Extract the (X, Y) coordinate from the center of the cell holding the provided text.  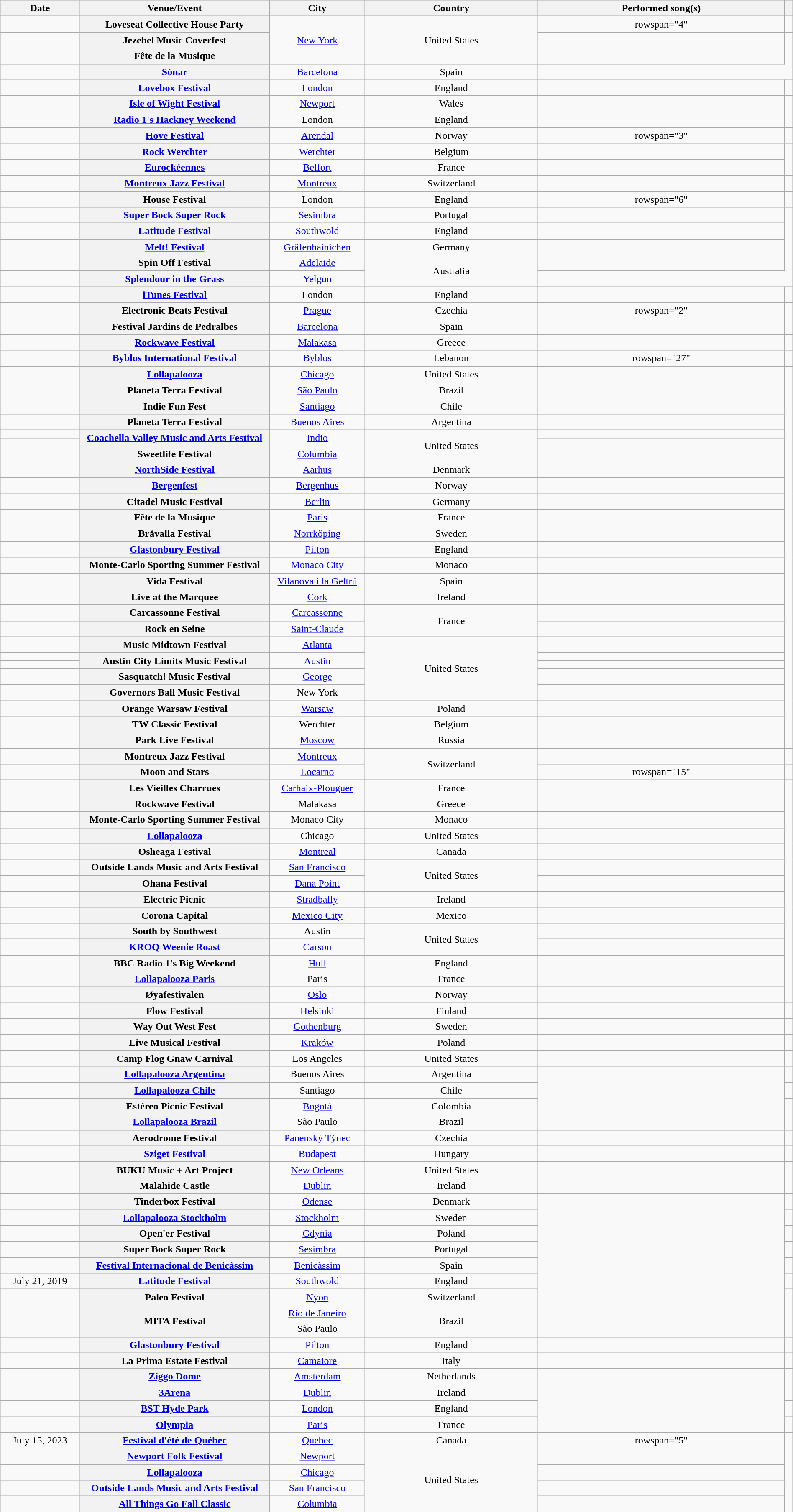
Electronic Beats Festival (175, 311)
Osheaga Festival (175, 852)
Lollapalooza Stockholm (175, 1218)
KROQ Weenie Roast (175, 947)
Lollapalooza Paris (175, 979)
Open'er Festival (175, 1234)
TW Classic Festival (175, 724)
Citadel Music Festival (175, 502)
Venue/Event (175, 8)
Festival Internacional de Benicàssim (175, 1265)
Ziggo Dome (175, 1377)
Carcassonne Festival (175, 613)
Estéreo Picnic Festival (175, 1106)
rowspan="4" (662, 24)
Atlanta (317, 645)
La Prima Estate Festival (175, 1361)
BBC Radio 1's Big Weekend (175, 963)
Saint-Claude (317, 629)
Norrköping (317, 533)
Camp Flog Gnaw Carnival (175, 1058)
Berlin (317, 502)
rowspan="2" (662, 311)
Olympia (175, 1424)
Governors Ball Music Festival (175, 692)
Mexico (451, 915)
rowspan="6" (662, 199)
Flow Festival (175, 1011)
Rock Werchter (175, 151)
Festival d'été de Québec (175, 1440)
BUKU Music + Art Project (175, 1170)
iTunes Festival (175, 295)
Moscow (317, 740)
rowspan="3" (662, 135)
Colombia (451, 1106)
3Arena (175, 1392)
Bergenhus (317, 486)
Los Angeles (317, 1058)
Way Out West Fest (175, 1027)
Vida Festival (175, 581)
Moon and Stars (175, 772)
Gothenburg (317, 1027)
July 21, 2019 (40, 1281)
Cork (317, 597)
Aarhus (317, 470)
Amsterdam (317, 1377)
Lollapalooza Chile (175, 1090)
Carcassonne (317, 613)
Ohana Festival (175, 883)
Bergenfest (175, 486)
MITA Festival (175, 1321)
Orange Warsaw Festival (175, 709)
Tinderbox Festival (175, 1201)
Lebanon (451, 358)
Prague (317, 311)
rowspan="27" (662, 358)
Dana Point (317, 883)
New Orleans (317, 1170)
Oslo (317, 995)
Belfort (317, 167)
Byblos (317, 358)
Stradbally (317, 899)
Sweetlife Festival (175, 454)
Aerodrome Festival (175, 1138)
Panenský Týnec (317, 1138)
All Things Go Fall Classic (175, 1504)
Park Live Festival (175, 740)
Quebec (317, 1440)
Kraków (317, 1043)
Warsaw (317, 709)
Stockholm (317, 1218)
Festival Jardins de Pedralbes (175, 326)
Gdynia (317, 1234)
Lollapalooza Brazil (175, 1122)
Lollapalooza Argentina (175, 1074)
Budapest (317, 1154)
Corona Capital (175, 915)
Hull (317, 963)
Australia (451, 271)
Mexico City (317, 915)
Live at the Marquee (175, 597)
Live Musical Festival (175, 1043)
Rock en Seine (175, 629)
Indio (317, 438)
Adelaide (317, 263)
Indie Fun Fest (175, 406)
Spin Off Festival (175, 263)
Date (40, 8)
Isle of Wight Festival (175, 104)
Montreal (317, 852)
Coachella Valley Music and Arts Festival (175, 438)
Odense (317, 1201)
Malahide Castle (175, 1186)
Yelgun (317, 279)
Electric Picnic (175, 899)
Finland (451, 1011)
Hove Festival (175, 135)
Bråvalla Festival (175, 533)
House Festival (175, 199)
Newport Folk Festival (175, 1456)
Vilanova i la Geltrú (317, 581)
Sónar (175, 72)
City (317, 8)
Gräfenhainichen (317, 247)
Music Midtown Festival (175, 645)
Sziget Festival (175, 1154)
rowspan="5" (662, 1440)
Benicàssim (317, 1265)
Radio 1's Hackney Weekend (175, 120)
rowspan="15" (662, 772)
Italy (451, 1361)
Øyafestivalen (175, 995)
July 15, 2023 (40, 1440)
Performed song(s) (662, 8)
Austin City Limits Music Festival (175, 660)
Les Vieilles Charrues (175, 788)
Sasquatch! Music Festival (175, 676)
BST Hyde Park (175, 1408)
George (317, 676)
Paleo Festival (175, 1297)
Wales (451, 104)
Carhaix-Plouguer (317, 788)
NorthSide Festival (175, 470)
Hungary (451, 1154)
Splendour in the Grass (175, 279)
Netherlands (451, 1377)
Bogotá (317, 1106)
Nyon (317, 1297)
Helsinki (317, 1011)
Carson (317, 947)
Locarno (317, 772)
Camaiore (317, 1361)
Loveseat Collective House Party (175, 24)
Country (451, 8)
Byblos International Festival (175, 358)
Melt! Festival (175, 247)
Jezebel Music Coverfest (175, 40)
South by Southwest (175, 931)
Arendal (317, 135)
Lovebox Festival (175, 88)
Rio de Janeiro (317, 1313)
Eurockéennes (175, 167)
Russia (451, 740)
